Provide the (x, y) coordinate of the cell's center where the given text is located.  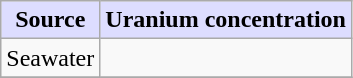
Uranium concentration (226, 20)
Seawater (50, 58)
Source (50, 20)
